Scan for the cell matching the given text and deliver its [x, y] coordinate at center. 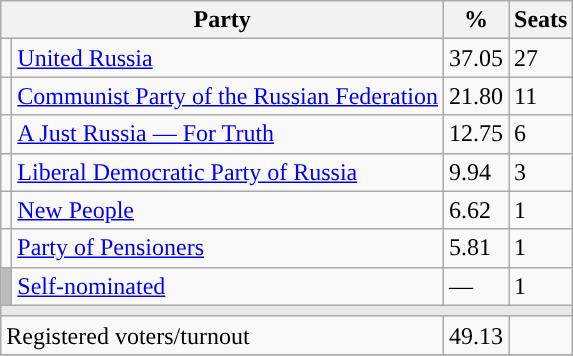
Communist Party of the Russian Federation [228, 96]
% [476, 20]
Party [222, 20]
Liberal Democratic Party of Russia [228, 172]
12.75 [476, 134]
— [476, 286]
New People [228, 210]
Party of Pensioners [228, 248]
9.94 [476, 172]
37.05 [476, 58]
A Just Russia — For Truth [228, 134]
5.81 [476, 248]
6 [541, 134]
United Russia [228, 58]
49.13 [476, 335]
21.80 [476, 96]
Seats [541, 20]
11 [541, 96]
3 [541, 172]
Registered voters/turnout [222, 335]
Self-nominated [228, 286]
6.62 [476, 210]
27 [541, 58]
